Search for the cell housing the specified text and yield its [x, y] center coordinate. 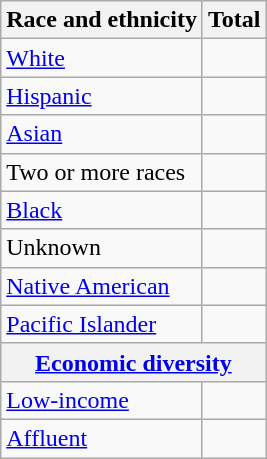
Pacific Islander [102, 324]
Low-income [102, 400]
Affluent [102, 438]
Economic diversity [134, 362]
Two or more races [102, 172]
Black [102, 210]
Native American [102, 286]
Unknown [102, 248]
Hispanic [102, 96]
Race and ethnicity [102, 20]
Total [234, 20]
White [102, 58]
Asian [102, 134]
